Detect which cell encompasses the target text, then output its (X, Y) center coordinate. 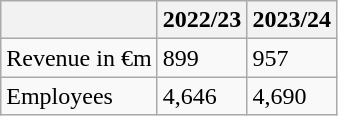
4,690 (292, 96)
Revenue in €m (79, 58)
899 (202, 58)
4,646 (202, 96)
2023/24 (292, 20)
957 (292, 58)
2022/23 (202, 20)
Employees (79, 96)
